Provide the [x, y] coordinate of the cell's center where the given text is located.  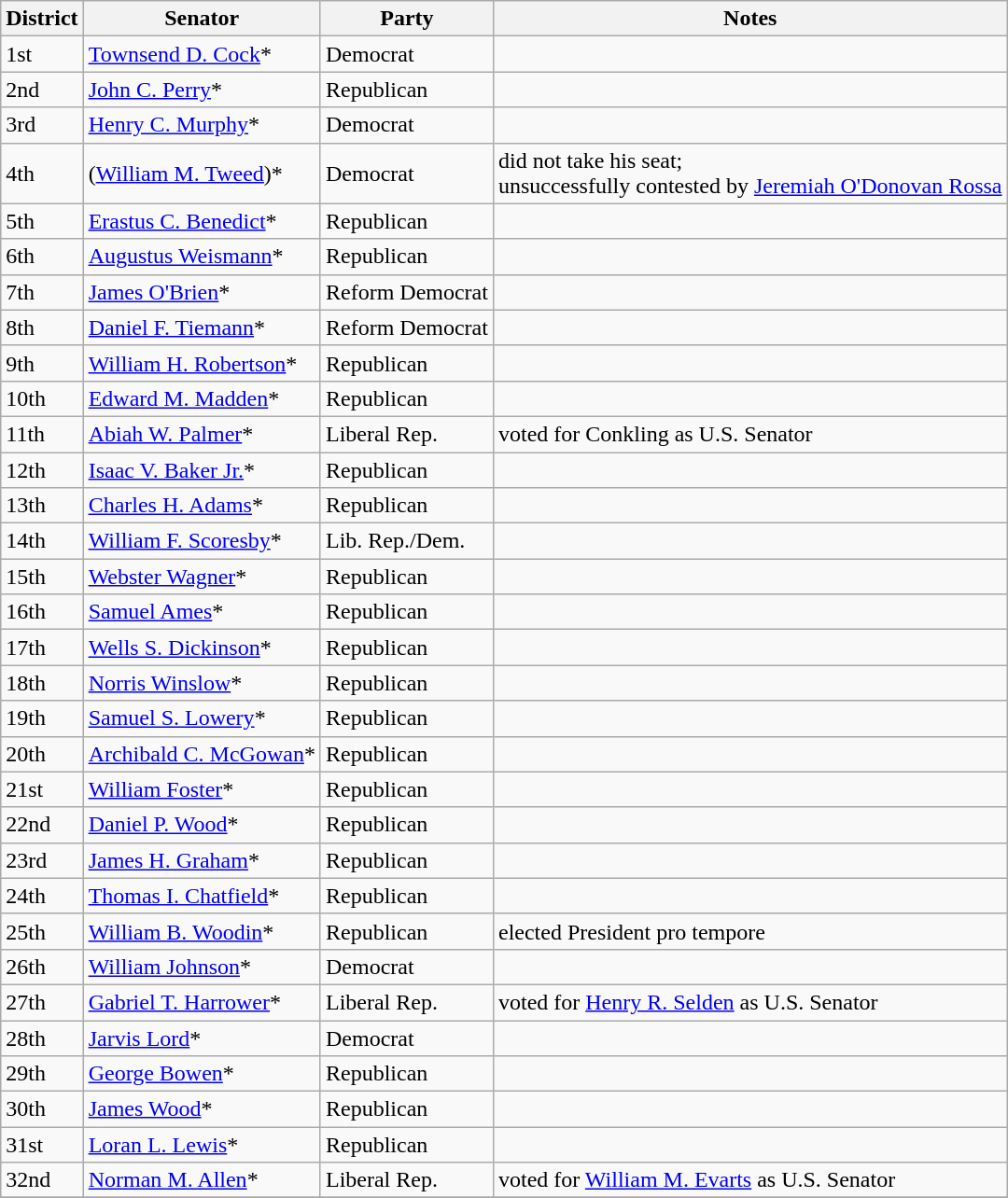
James O'Brien* [202, 292]
26th [42, 967]
Samuel Ames* [202, 612]
22nd [42, 825]
10th [42, 398]
29th [42, 1074]
James Wood* [202, 1109]
32nd [42, 1180]
voted for William M. Evarts as U.S. Senator [750, 1180]
9th [42, 363]
William Foster* [202, 789]
Abiah W. Palmer* [202, 434]
19th [42, 718]
27th [42, 1002]
Augustus Weismann* [202, 257]
Jarvis Lord* [202, 1038]
24th [42, 896]
5th [42, 221]
Isaac V. Baker Jr.* [202, 469]
Erastus C. Benedict* [202, 221]
6th [42, 257]
elected President pro tempore [750, 931]
2nd [42, 90]
Senator [202, 19]
Thomas I. Chatfield* [202, 896]
Norman M. Allen* [202, 1180]
(William M. Tweed)* [202, 174]
15th [42, 577]
17th [42, 648]
16th [42, 612]
William B. Woodin* [202, 931]
8th [42, 327]
Party [407, 19]
Samuel S. Lowery* [202, 718]
18th [42, 683]
Notes [750, 19]
Loran L. Lewis* [202, 1145]
Webster Wagner* [202, 577]
3rd [42, 125]
voted for Henry R. Selden as U.S. Senator [750, 1002]
Archibald C. McGowan* [202, 754]
4th [42, 174]
Gabriel T. Harrower* [202, 1002]
23rd [42, 860]
William F. Scoresby* [202, 541]
Daniel P. Wood* [202, 825]
20th [42, 754]
did not take his seat; unsuccessfully contested by Jeremiah O'Donovan Rossa [750, 174]
25th [42, 931]
voted for Conkling as U.S. Senator [750, 434]
21st [42, 789]
Edward M. Madden* [202, 398]
Wells S. Dickinson* [202, 648]
30th [42, 1109]
11th [42, 434]
Daniel F. Tiemann* [202, 327]
George Bowen* [202, 1074]
7th [42, 292]
James H. Graham* [202, 860]
12th [42, 469]
District [42, 19]
14th [42, 541]
Charles H. Adams* [202, 506]
31st [42, 1145]
Lib. Rep./Dem. [407, 541]
Norris Winslow* [202, 683]
1st [42, 54]
Henry C. Murphy* [202, 125]
13th [42, 506]
John C. Perry* [202, 90]
William H. Robertson* [202, 363]
William Johnson* [202, 967]
Townsend D. Cock* [202, 54]
28th [42, 1038]
